Provide the [X, Y] coordinate of the cell's center where the given text is located.  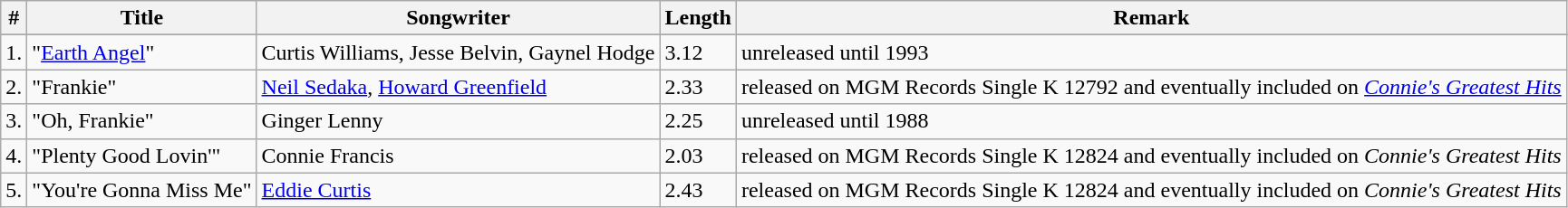
"You're Gonna Miss Me" [141, 190]
Neil Sedaka, Howard Greenfield [459, 87]
Connie Francis [459, 156]
2.25 [698, 121]
2. [15, 87]
released on MGM Records Single K 12792 and eventually included on Connie's Greatest Hits [1151, 87]
4. [15, 156]
2.33 [698, 87]
"Frankie" [141, 87]
2.03 [698, 156]
Songwriter [459, 18]
2.43 [698, 190]
3.12 [698, 52]
Ginger Lenny [459, 121]
unreleased until 1988 [1151, 121]
5. [15, 190]
Eddie Curtis [459, 190]
"Oh, Frankie" [141, 121]
"Earth Angel" [141, 52]
Remark [1151, 18]
unreleased until 1993 [1151, 52]
Title [141, 18]
"Plenty Good Lovin'" [141, 156]
# [15, 18]
1. [15, 52]
3. [15, 121]
Length [698, 18]
Curtis Williams, Jesse Belvin, Gaynel Hodge [459, 52]
